Detect which cell encompasses the target text, then output its [x, y] center coordinate. 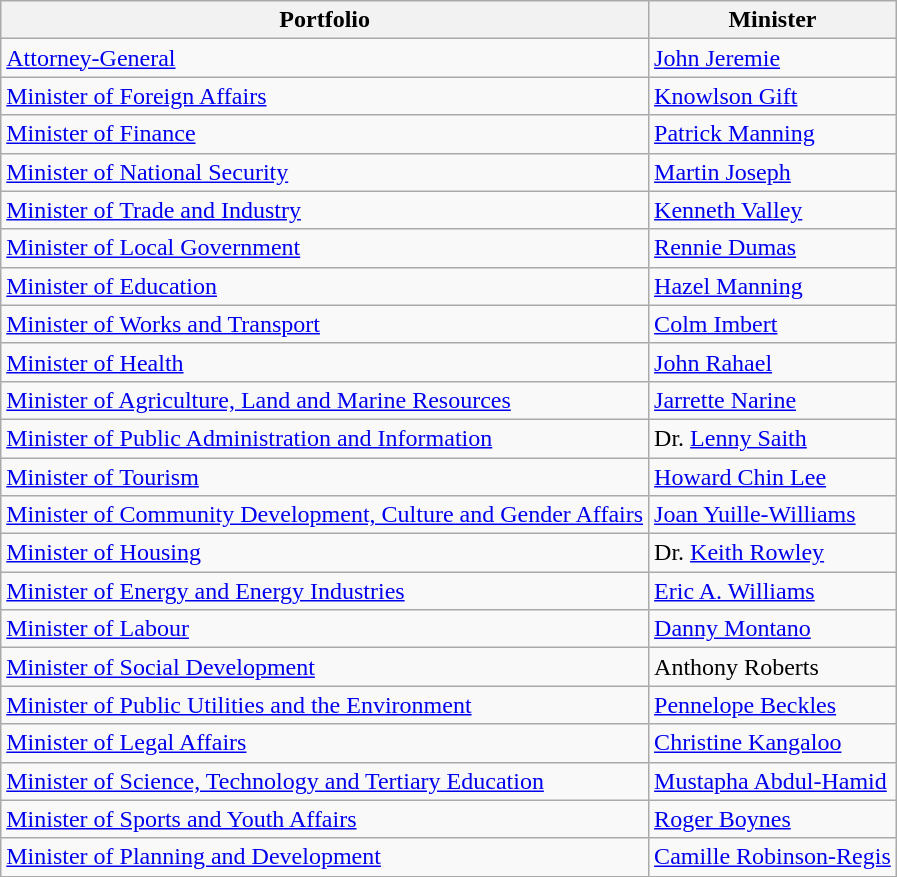
John Rahael [773, 362]
Minister of Sports and Youth Affairs [325, 819]
Minister of Science, Technology and Tertiary Education [325, 781]
Patrick Manning [773, 134]
Portfolio [325, 20]
Pennelope Beckles [773, 705]
Minister of National Security [325, 172]
Knowlson Gift [773, 96]
Joan Yuille-Williams [773, 515]
Hazel Manning [773, 286]
Colm Imbert [773, 324]
Minister of Labour [325, 629]
Howard Chin Lee [773, 477]
Rennie Dumas [773, 248]
Minister of Tourism [325, 477]
Anthony Roberts [773, 667]
Minister of Energy and Energy Industries [325, 591]
Jarrette Narine [773, 400]
Minister of Agriculture, Land and Marine Resources [325, 400]
John Jeremie [773, 58]
Minister of Trade and Industry [325, 210]
Mustapha Abdul-Hamid [773, 781]
Minister of Planning and Development [325, 857]
Minister of Legal Affairs [325, 743]
Kenneth Valley [773, 210]
Minister of Public Administration and Information [325, 438]
Dr. Lenny Saith [773, 438]
Attorney-General [325, 58]
Minister of Public Utilities and the Environment [325, 705]
Minister of Finance [325, 134]
Dr. Keith Rowley [773, 553]
Minister of Housing [325, 553]
Minister of Works and Transport [325, 324]
Martin Joseph [773, 172]
Minister of Health [325, 362]
Camille Robinson-Regis [773, 857]
Danny Montano [773, 629]
Minister of Local Government [325, 248]
Minister of Foreign Affairs [325, 96]
Minister [773, 20]
Minister of Community Development, Culture and Gender Affairs [325, 515]
Minister of Social Development [325, 667]
Roger Boynes [773, 819]
Christine Kangaloo [773, 743]
Eric A. Williams [773, 591]
Minister of Education [325, 286]
